Pinpoint the cell where the given text exists, returning its (x, y) midpoint coordinate. 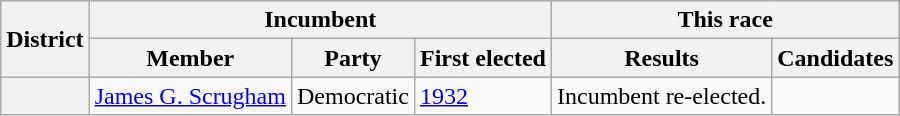
James G. Scrugham (190, 96)
Member (190, 58)
Democratic (352, 96)
1932 (482, 96)
First elected (482, 58)
Incumbent (320, 20)
Results (661, 58)
District (45, 39)
Party (352, 58)
Candidates (836, 58)
This race (724, 20)
Incumbent re-elected. (661, 96)
